Extract the (x, y) coordinate from the center of the cell holding the provided text.  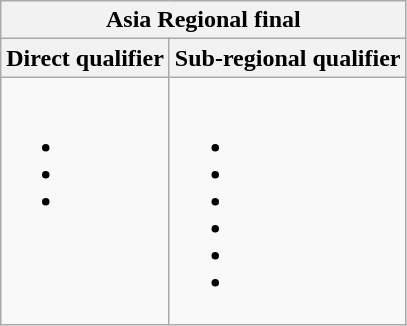
Sub-regional qualifier (288, 58)
Direct qualifier (86, 58)
Asia Regional final (204, 20)
